Extract the [X, Y] coordinate from the center of the cell holding the provided text.  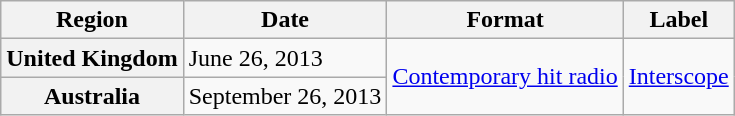
Date [285, 20]
Interscope [678, 77]
Format [505, 20]
Region [92, 20]
Label [678, 20]
Australia [92, 96]
United Kingdom [92, 58]
Contemporary hit radio [505, 77]
September 26, 2013 [285, 96]
June 26, 2013 [285, 58]
